For the text-containing cell, return its midpoint in (X, Y) coordinate format. 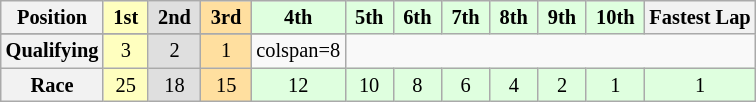
6th (417, 17)
3 (126, 51)
9th (562, 17)
8th (514, 17)
10th (615, 17)
1st (126, 17)
colspan=8 (298, 51)
15 (226, 85)
18 (174, 85)
5th (369, 17)
3rd (226, 17)
Fastest Lap (700, 17)
8 (417, 85)
25 (126, 85)
4th (298, 17)
2nd (174, 17)
10 (369, 85)
4 (514, 85)
6 (465, 85)
12 (298, 85)
Race (52, 85)
Qualifying (52, 51)
Position (52, 17)
7th (465, 17)
